Search for the cell housing the specified text and yield its (X, Y) center coordinate. 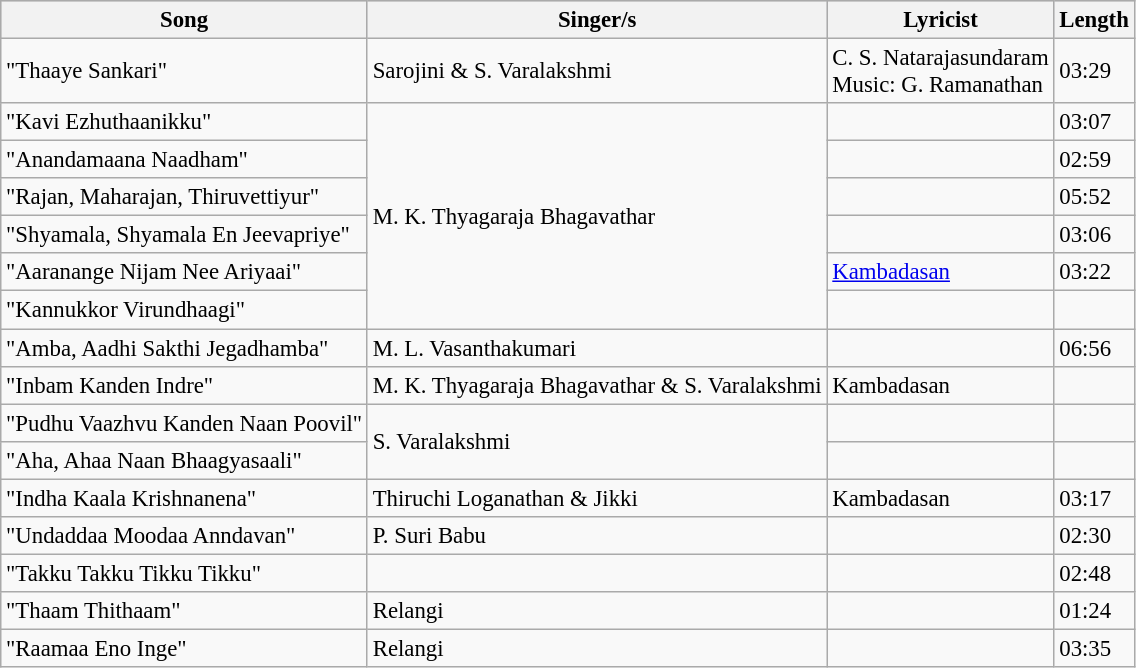
02:59 (1094, 160)
"Inbam Kanden Indre" (184, 385)
"Amba, Aadhi Sakthi Jegadhamba" (184, 348)
01:24 (1094, 611)
"Indha Kaala Krishnanena" (184, 498)
03:07 (1094, 122)
"Thaaye Sankari" (184, 72)
P. Suri Babu (597, 536)
"Aha, Ahaa Naan Bhaagyasaali" (184, 460)
"Rajan, Maharajan, Thiruvettiyur" (184, 197)
03:29 (1094, 72)
"Kannukkor Virundhaagi" (184, 310)
Length (1094, 20)
"Anandamaana Naadham" (184, 160)
02:48 (1094, 573)
C. S. NatarajasundaramMusic: G. Ramanathan (940, 72)
M. K. Thyagaraja Bhagavathar & S. Varalakshmi (597, 385)
06:56 (1094, 348)
"Thaam Thithaam" (184, 611)
M. L. Vasanthakumari (597, 348)
"Shyamala, Shyamala En Jeevapriye" (184, 235)
Sarojini & S. Varalakshmi (597, 72)
"Aaranange Nijam Nee Ariyaai" (184, 273)
03:06 (1094, 235)
Song (184, 20)
Singer/s (597, 20)
"Takku Takku Tikku Tikku" (184, 573)
05:52 (1094, 197)
"Undaddaa Moodaa Anndavan" (184, 536)
Thiruchi Loganathan & Jikki (597, 498)
M. K. Thyagaraja Bhagavathar (597, 216)
Lyricist (940, 20)
03:35 (1094, 648)
02:30 (1094, 536)
"Raamaa Eno Inge" (184, 648)
"Pudhu Vaazhvu Kanden Naan Poovil" (184, 423)
03:22 (1094, 273)
03:17 (1094, 498)
S. Varalakshmi (597, 442)
"Kavi Ezhuthaanikku" (184, 122)
